Find where the given text appears and provide that cell's center as [X, Y] coordinate. 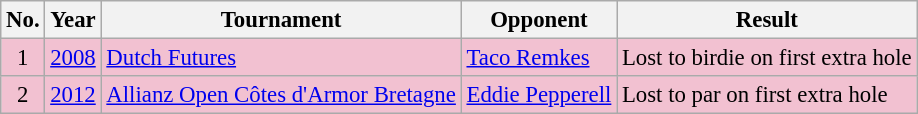
Year [73, 20]
2012 [73, 95]
Dutch Futures [281, 58]
2 [23, 95]
No. [23, 20]
Lost to birdie on first extra hole [767, 58]
Tournament [281, 20]
Result [767, 20]
Opponent [538, 20]
Taco Remkes [538, 58]
2008 [73, 58]
Lost to par on first extra hole [767, 95]
Allianz Open Côtes d'Armor Bretagne [281, 95]
1 [23, 58]
Eddie Pepperell [538, 95]
